From the cell containing the given text, extract its center point as (X, Y) coordinate. 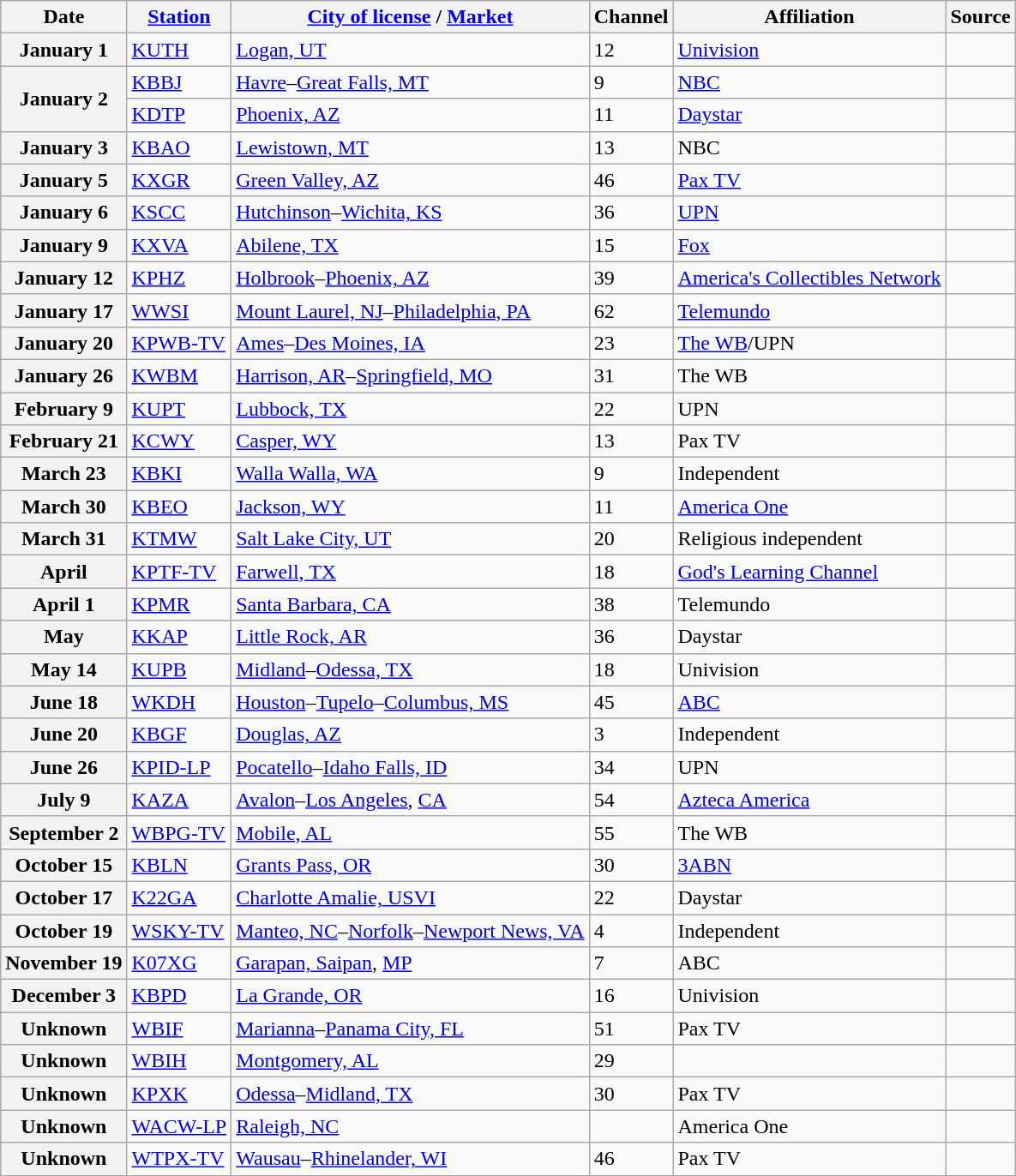
God's Learning Channel (809, 572)
Odessa–Midland, TX (410, 1094)
Ames–Des Moines, IA (410, 343)
KPID-LP (179, 767)
April 1 (63, 604)
Green Valley, AZ (410, 180)
Lubbock, TX (410, 409)
KUPB (179, 669)
KXVA (179, 245)
KBEO (179, 507)
3 (631, 735)
Azteca America (809, 800)
K07XG (179, 963)
20 (631, 539)
KBPD (179, 996)
K22GA (179, 897)
WBPG-TV (179, 832)
Montgomery, AL (410, 1061)
January 5 (63, 180)
KDTP (179, 115)
January 9 (63, 245)
October 19 (63, 930)
15 (631, 245)
KTMW (179, 539)
Affiliation (809, 17)
January 6 (63, 213)
KBKI (179, 474)
Pocatello–Idaho Falls, ID (410, 767)
KXGR (179, 180)
January 26 (63, 375)
KCWY (179, 441)
55 (631, 832)
Casper, WY (410, 441)
38 (631, 604)
January 17 (63, 310)
November 19 (63, 963)
Harrison, AR–Springfield, MO (410, 375)
KPTF-TV (179, 572)
February 9 (63, 409)
Logan, UT (410, 50)
29 (631, 1061)
23 (631, 343)
KAZA (179, 800)
16 (631, 996)
KSCC (179, 213)
45 (631, 702)
Douglas, AZ (410, 735)
Midland–Odessa, TX (410, 669)
Phoenix, AZ (410, 115)
January 20 (63, 343)
12 (631, 50)
Havre–Great Falls, MT (410, 82)
Garapan, Saipan, MP (410, 963)
4 (631, 930)
KBGF (179, 735)
KBAO (179, 147)
KUPT (179, 409)
62 (631, 310)
Channel (631, 17)
October 17 (63, 897)
Houston–Tupelo–Columbus, MS (410, 702)
Marianna–Panama City, FL (410, 1029)
Date (63, 17)
WSKY-TV (179, 930)
KBLN (179, 865)
WTPX-TV (179, 1159)
Source (981, 17)
December 3 (63, 996)
Salt Lake City, UT (410, 539)
May 14 (63, 669)
Avalon–Los Angeles, CA (410, 800)
Farwell, TX (410, 572)
KBBJ (179, 82)
KPXK (179, 1094)
Grants Pass, OR (410, 865)
January 3 (63, 147)
March 23 (63, 474)
June 20 (63, 735)
Charlotte Amalie, USVI (410, 897)
May (63, 637)
KPHZ (179, 278)
Fox (809, 245)
February 21 (63, 441)
Santa Barbara, CA (410, 604)
April (63, 572)
Little Rock, AR (410, 637)
Holbrook–Phoenix, AZ (410, 278)
March 30 (63, 507)
KPWB-TV (179, 343)
Raleigh, NC (410, 1126)
January 12 (63, 278)
34 (631, 767)
54 (631, 800)
WBIH (179, 1061)
WACW-LP (179, 1126)
America's Collectibles Network (809, 278)
KKAP (179, 637)
Manteo, NC–Norfolk–Newport News, VA (410, 930)
September 2 (63, 832)
WKDH (179, 702)
January 1 (63, 50)
Walla Walla, WA (410, 474)
WWSI (179, 310)
Mobile, AL (410, 832)
Station (179, 17)
June 18 (63, 702)
Hutchinson–Wichita, KS (410, 213)
7 (631, 963)
3ABN (809, 865)
KUTH (179, 50)
KPMR (179, 604)
June 26 (63, 767)
Wausau–Rhinelander, WI (410, 1159)
39 (631, 278)
January 2 (63, 99)
City of license / Market (410, 17)
Mount Laurel, NJ–Philadelphia, PA (410, 310)
31 (631, 375)
Abilene, TX (410, 245)
51 (631, 1029)
July 9 (63, 800)
March 31 (63, 539)
October 15 (63, 865)
WBIF (179, 1029)
Jackson, WY (410, 507)
Religious independent (809, 539)
The WB/UPN (809, 343)
Lewistown, MT (410, 147)
La Grande, OR (410, 996)
KWBM (179, 375)
